Provide the [x, y] coordinate of the cell's center where the given text is located.  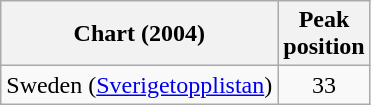
Chart (2004) [140, 34]
33 [324, 85]
Sweden (Sverigetopplistan) [140, 85]
Peakposition [324, 34]
